Return (X, Y) of the center of cell containing provided text 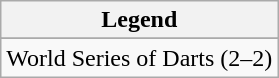
World Series of Darts (2–2) (140, 58)
Legend (140, 20)
